Provide the [x, y] coordinate of the cell's center where the given text is located.  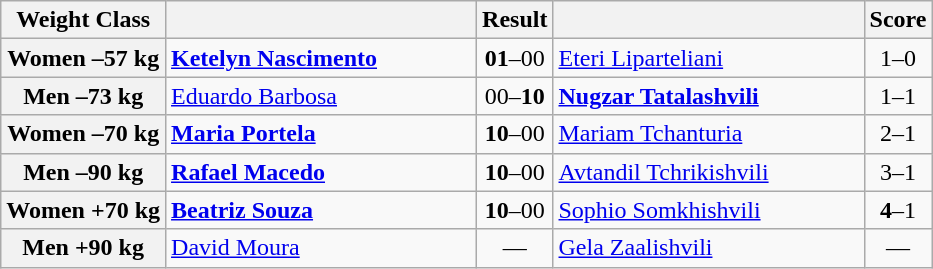
Rafael Macedo [322, 172]
Gela Zaalishvili [708, 248]
Score [898, 20]
Women –70 kg [84, 134]
David Moura [322, 248]
Sophio Somkhishvili [708, 210]
Nugzar Tatalashvili [708, 96]
4–1 [898, 210]
Ketelyn Nascimento [322, 58]
Eteri Liparteliani [708, 58]
2–1 [898, 134]
Men –90 kg [84, 172]
Maria Portela [322, 134]
Avtandil Tchrikishvili [708, 172]
Result [515, 20]
Women +70 kg [84, 210]
Mariam Tchanturia [708, 134]
00–10 [515, 96]
1–0 [898, 58]
Eduardo Barbosa [322, 96]
Men –73 kg [84, 96]
01–00 [515, 58]
Weight Class [84, 20]
Men +90 kg [84, 248]
1–1 [898, 96]
Beatriz Souza [322, 210]
Women –57 kg [84, 58]
3–1 [898, 172]
